Scan for the cell matching the given text and deliver its (x, y) coordinate at center. 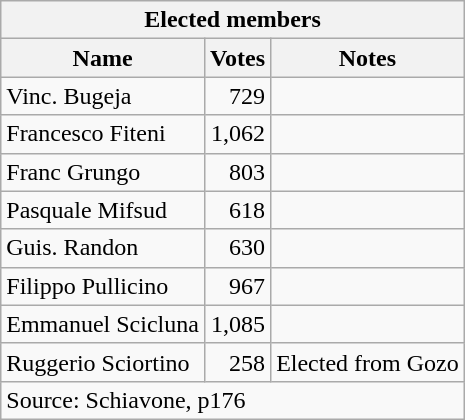
258 (237, 362)
1,085 (237, 324)
Filippo Pullicino (103, 286)
630 (237, 248)
Elected from Gozo (368, 362)
1,062 (237, 134)
729 (237, 96)
Notes (368, 58)
967 (237, 286)
Emmanuel Scicluna (103, 324)
803 (237, 172)
Votes (237, 58)
Francesco Fiteni (103, 134)
Vinc. Bugeja (103, 96)
Ruggerio Sciortino (103, 362)
Guis. Randon (103, 248)
Name (103, 58)
Franc Grungo (103, 172)
Pasquale Mifsud (103, 210)
618 (237, 210)
Elected members (233, 20)
Source: Schiavone, p176 (233, 400)
